Output the (x, y) coordinate of the center of the cell containing the given text.  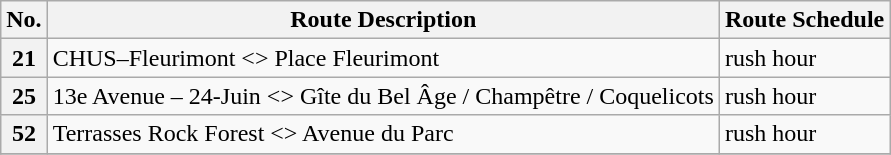
25 (24, 96)
CHUS–Fleurimont <> Place Fleurimont (383, 58)
No. (24, 20)
21 (24, 58)
Terrasses Rock Forest <> Avenue du Parc (383, 134)
Route Schedule (804, 20)
52 (24, 134)
Route Description (383, 20)
13e Avenue – 24-Juin <> Gîte du Bel Âge / Champêtre / Coquelicots (383, 96)
